Capture the cell that displays the provided text and extract its (x, y) central coordinate. 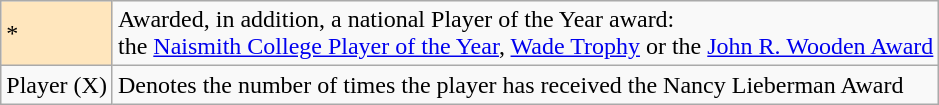
Player (X) (57, 85)
Awarded, in addition, a national Player of the Year award: the Naismith College Player of the Year, Wade Trophy or the John R. Wooden Award (525, 34)
* (57, 34)
Denotes the number of times the player has received the Nancy Lieberman Award (525, 85)
